Identify which cell holds the provided text, then report its (x, y) central coordinate. 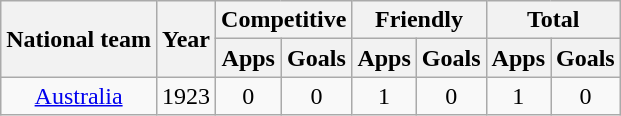
Friendly (419, 20)
Competitive (284, 20)
Total (553, 20)
Australia (79, 96)
National team (79, 39)
1923 (186, 96)
Year (186, 39)
